Locate the cell with the specified text and output its [x, y] center coordinate. 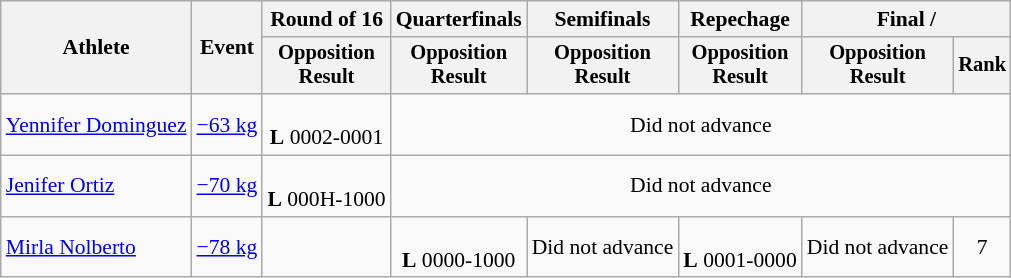
−78 kg [228, 248]
Semifinals [603, 19]
Final / [906, 19]
L 0001-0000 [740, 248]
L 000H-1000 [326, 186]
Jenifer Ortiz [96, 186]
Yennifer Dominguez [96, 124]
Athlete [96, 48]
−70 kg [228, 186]
−63 kg [228, 124]
Mirla Nolberto [96, 248]
L 0000-1000 [459, 248]
Event [228, 48]
7 [982, 248]
Rank [982, 66]
Quarterfinals [459, 19]
L 0002-0001 [326, 124]
Round of 16 [326, 19]
Repechage [740, 19]
